Extract the [x, y] coordinate from the center of the cell holding the provided text.  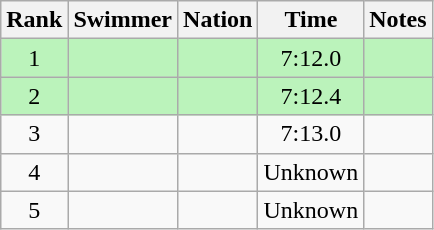
Time [311, 20]
7:12.4 [311, 96]
Nation [218, 20]
Rank [34, 20]
1 [34, 58]
7:13.0 [311, 134]
7:12.0 [311, 58]
Swimmer [123, 20]
3 [34, 134]
Notes [398, 20]
5 [34, 210]
2 [34, 96]
4 [34, 172]
